From the cell containing the given text, extract its center point as (x, y) coordinate. 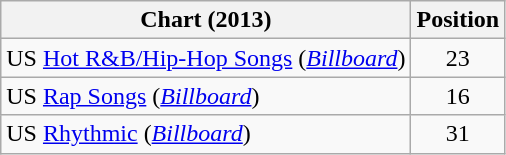
US Hot R&B/Hip-Hop Songs (Billboard) (206, 58)
Chart (2013) (206, 20)
16 (458, 96)
Position (458, 20)
US Rhythmic (Billboard) (206, 134)
US Rap Songs (Billboard) (206, 96)
31 (458, 134)
23 (458, 58)
